Find where the given text appears and provide that cell's center as (x, y) coordinate. 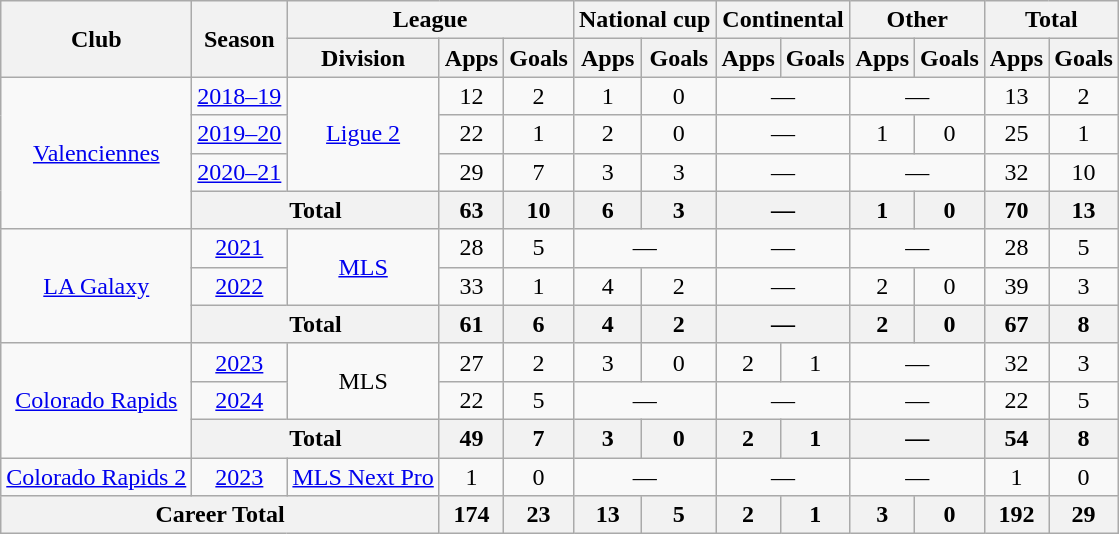
Ligue 2 (363, 134)
192 (1016, 515)
2018–19 (240, 96)
2022 (240, 286)
174 (471, 515)
33 (471, 286)
Colorado Rapids (96, 400)
League (430, 20)
Division (363, 58)
49 (471, 438)
27 (471, 362)
National cup (644, 20)
Career Total (220, 515)
2020–21 (240, 172)
Season (240, 39)
LA Galaxy (96, 286)
Continental (783, 20)
MLS Next Pro (363, 477)
25 (1016, 134)
Colorado Rapids 2 (96, 477)
12 (471, 96)
39 (1016, 286)
70 (1016, 210)
23 (539, 515)
63 (471, 210)
2024 (240, 400)
54 (1016, 438)
2021 (240, 248)
61 (471, 324)
67 (1016, 324)
Club (96, 39)
2019–20 (240, 134)
Other (917, 20)
Valenciennes (96, 153)
